Return the (X, Y) coordinate for the center point of the cell that contains the specified text.  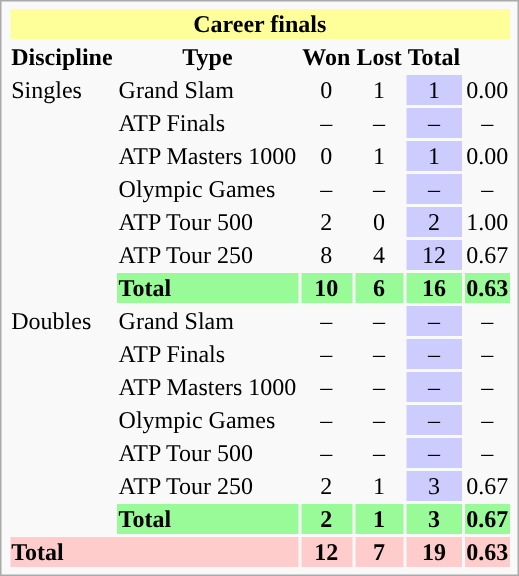
Singles (62, 189)
Discipline (62, 57)
Lost (379, 57)
10 (326, 288)
19 (434, 552)
6 (379, 288)
7 (379, 552)
Doubles (62, 420)
4 (379, 255)
Career finals (260, 24)
8 (326, 255)
1.00 (488, 222)
Won (326, 57)
16 (434, 288)
Type (208, 57)
